Locate the cell with the specified text and output its [X, Y] center coordinate. 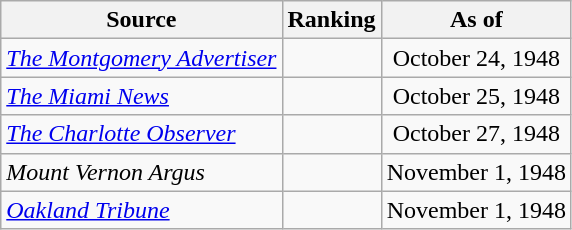
The Miami News [142, 96]
As of [476, 20]
Oakland Tribune [142, 210]
Mount Vernon Argus [142, 172]
October 25, 1948 [476, 96]
The Charlotte Observer [142, 134]
October 24, 1948 [476, 58]
October 27, 1948 [476, 134]
Source [142, 20]
The Montgomery Advertiser [142, 58]
Ranking [332, 20]
